Locate the cell with the specified text and output its [X, Y] center coordinate. 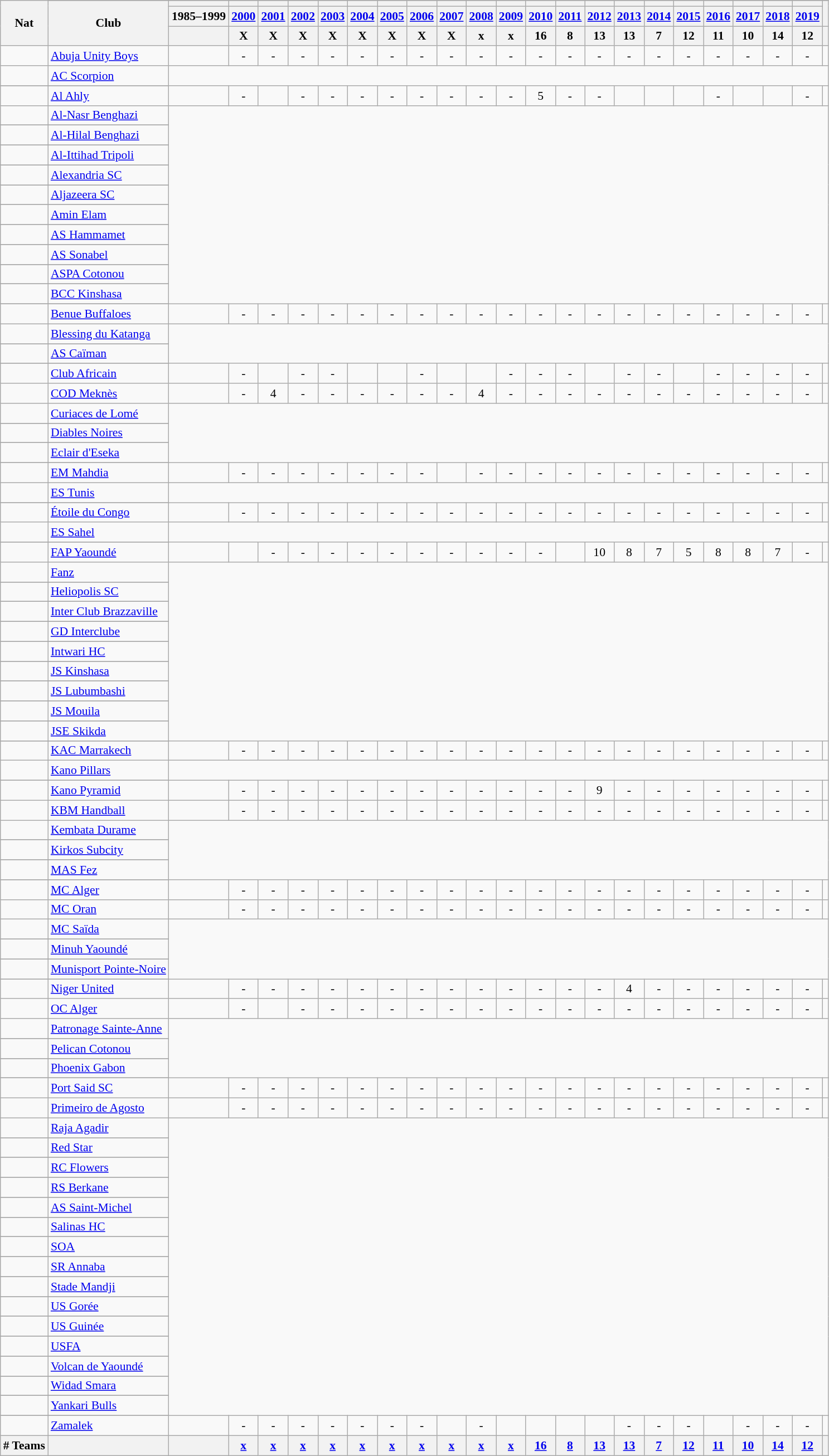
Al-Nasr Benghazi [108, 115]
KBM Handball [108, 810]
2013 [629, 16]
Al-Hilal Benghazi [108, 135]
JS Kinshasa [108, 671]
Diables Noires [108, 433]
Eclair d'Eseka [108, 453]
AS Caïman [108, 354]
Port Said SC [108, 1088]
JS Lubumbashi [108, 692]
2002 [303, 16]
Fanz [108, 572]
FAP Yaoundé [108, 552]
Aljazeera SC [108, 195]
Abuja Unity Boys [108, 56]
2008 [481, 16]
2014 [659, 16]
9 [599, 791]
2011 [570, 16]
BCC Kinshasa [108, 294]
JS Mouila [108, 711]
Primeiro de Agosto [108, 1108]
2004 [362, 16]
2001 [273, 16]
Raja Agadir [108, 1128]
Étoile du Congo [108, 513]
Amin Elam [108, 215]
2006 [421, 16]
ES Sahel [108, 533]
AC Scorpion [108, 76]
US Guinée [108, 1327]
AS Hammamet [108, 235]
Phoenix Gabon [108, 1068]
Zamalek [108, 1426]
2007 [452, 16]
2009 [511, 16]
Benue Buffaloes [108, 314]
# Teams [25, 1445]
Red Star [108, 1148]
Kano Pillars [108, 771]
2000 [243, 16]
Salinas HC [108, 1227]
RC Flowers [108, 1168]
Curiaces de Lomé [108, 413]
Kirkos Subcity [108, 850]
Stade Mandji [108, 1287]
2005 [392, 16]
Pelican Cotonou [108, 1049]
OC Alger [108, 1009]
Minuh Yaoundé [108, 949]
ASPA Cotonou [108, 274]
2010 [541, 16]
2019 [807, 16]
EM Mahdia [108, 473]
Kembata Durame [108, 830]
Club [108, 23]
Intwari HC [108, 651]
JSE Skikda [108, 731]
MC Oran [108, 909]
Al Ahly [108, 96]
AS Sonabel [108, 255]
Al-Ittihad Tripoli [108, 155]
Heliopolis SC [108, 592]
Alexandria SC [108, 175]
Patronage Sainte-Anne [108, 1029]
Yankari Bulls [108, 1406]
Munisport Pointe-Noire [108, 969]
2015 [688, 16]
Blessing du Katanga [108, 334]
2017 [748, 16]
1985–1999 [198, 16]
MAS Fez [108, 870]
Niger United [108, 989]
RS Berkane [108, 1187]
2012 [599, 16]
MC Saïda [108, 929]
AS Saint-Michel [108, 1207]
2018 [777, 16]
Widad Smara [108, 1386]
US Gorée [108, 1307]
KAC Marrakech [108, 751]
ES Tunis [108, 493]
2016 [718, 16]
MC Alger [108, 890]
Kano Pyramid [108, 791]
2003 [332, 16]
GD Interclube [108, 632]
SR Annaba [108, 1267]
Volcan de Yaoundé [108, 1366]
Inter Club Brazzaville [108, 612]
COD Meknès [108, 393]
Nat [25, 23]
Club Africain [108, 374]
USFA [108, 1346]
SOA [108, 1247]
